Return the (X, Y) coordinate for the center point of the cell that contains the specified text.  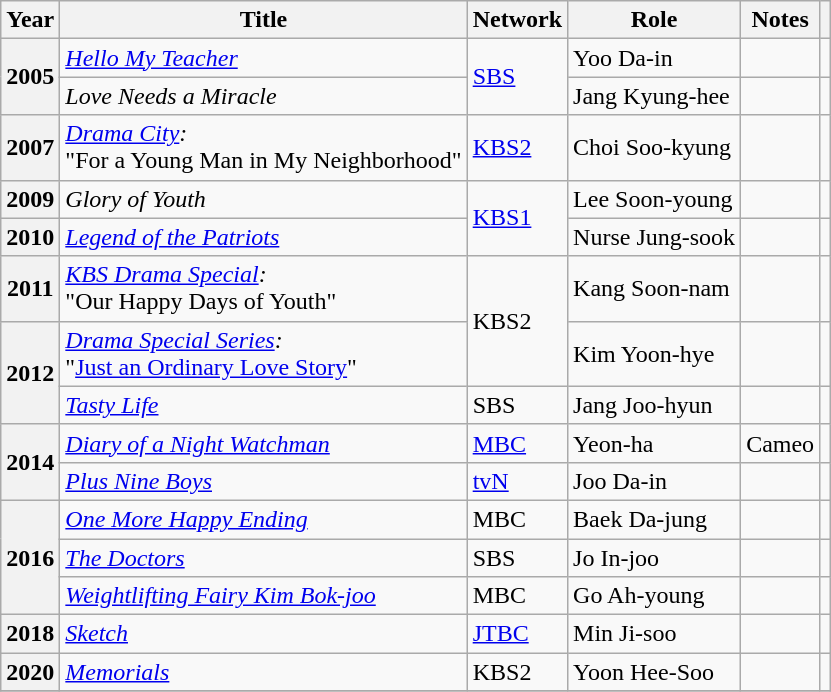
Legend of the Patriots (264, 237)
JTBC (517, 634)
Baek Da-jung (654, 519)
Yeon-ha (654, 443)
2005 (30, 77)
Cameo (780, 443)
Jang Joo-hyun (654, 405)
One More Happy Ending (264, 519)
Title (264, 20)
2018 (30, 634)
Plus Nine Boys (264, 481)
Go Ah-young (654, 596)
2007 (30, 148)
2014 (30, 462)
2011 (30, 288)
Network (517, 20)
Tasty Life (264, 405)
2009 (30, 199)
Choi Soo-kyung (654, 148)
Min Ji-soo (654, 634)
Drama Special Series:"Just an Ordinary Love Story" (264, 354)
Jo In-joo (654, 557)
Jang Kyung-hee (654, 96)
2012 (30, 372)
2010 (30, 237)
Kim Yoon-hye (654, 354)
Role (654, 20)
tvN (517, 481)
Hello My Teacher (264, 58)
KBS1 (517, 218)
Year (30, 20)
Lee Soon-young (654, 199)
Yoo Da-in (654, 58)
Weightlifting Fairy Kim Bok-joo (264, 596)
2016 (30, 557)
Sketch (264, 634)
Drama City:"For a Young Man in My Neighborhood" (264, 148)
The Doctors (264, 557)
Kang Soon-nam (654, 288)
Notes (780, 20)
Memorials (264, 672)
Love Needs a Miracle (264, 96)
2020 (30, 672)
Nurse Jung-sook (654, 237)
Yoon Hee-Soo (654, 672)
KBS Drama Special:"Our Happy Days of Youth" (264, 288)
Glory of Youth (264, 199)
Diary of a Night Watchman (264, 443)
Joo Da-in (654, 481)
